For the text-containing cell, return its midpoint in [X, Y] coordinate format. 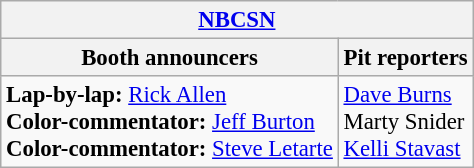
Dave BurnsMarty SniderKelli Stavast [406, 122]
Lap-by-lap: Rick AllenColor-commentator: Jeff BurtonColor-commentator: Steve Letarte [170, 122]
Booth announcers [170, 58]
Pit reporters [406, 58]
NBCSN [237, 20]
